Determine the [x, y] coordinate at the center of the cell enclosing the given text.  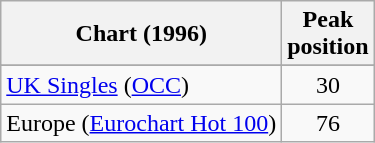
Peakposition [328, 34]
UK Singles (OCC) [142, 85]
Europe (Eurochart Hot 100) [142, 123]
30 [328, 85]
Chart (1996) [142, 34]
76 [328, 123]
